Identify which cell holds the provided text, then report its [x, y] central coordinate. 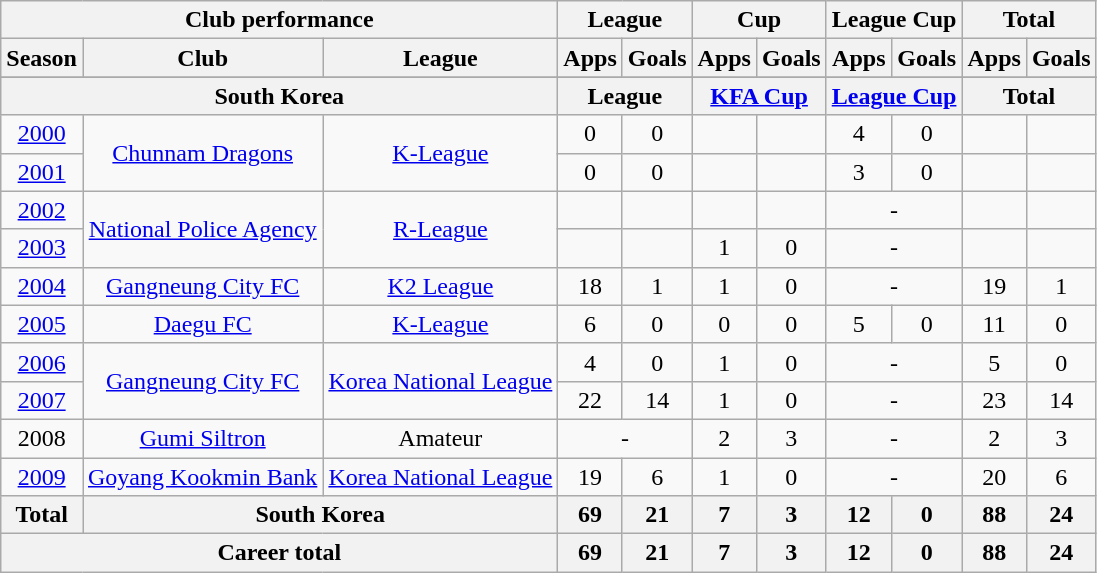
Goyang Kookmin Bank [202, 477]
Daegu FC [202, 324]
20 [994, 477]
Amateur [440, 438]
2003 [42, 248]
2009 [42, 477]
Cup [759, 20]
2002 [42, 210]
National Police Agency [202, 229]
2005 [42, 324]
22 [590, 400]
KFA Cup [759, 96]
Gumi Siltron [202, 438]
R-League [440, 229]
Chunnam Dragons [202, 153]
2007 [42, 400]
Season [42, 58]
2001 [42, 172]
2008 [42, 438]
Career total [280, 553]
2006 [42, 362]
18 [590, 286]
Club [202, 58]
11 [994, 324]
2004 [42, 286]
23 [994, 400]
K2 League [440, 286]
Club performance [280, 20]
2000 [42, 134]
